Pinpoint the cell where the given text exists, returning its [x, y] midpoint coordinate. 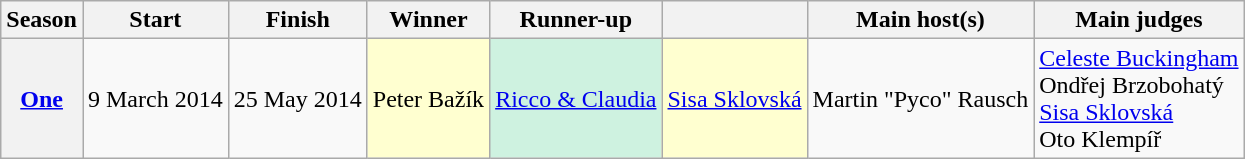
Start [155, 20]
Season [42, 20]
Celeste BuckinghamOndřej BrzobohatýSisa SklovskáOto Klempíř [1139, 98]
Martin "Pyco" Rausch [920, 98]
Main judges [1139, 20]
9 March 2014 [155, 98]
Runner-up [576, 20]
Sisa Sklovská [734, 98]
Finish [298, 20]
Winner [428, 20]
25 May 2014 [298, 98]
Peter Bažík [428, 98]
One [42, 98]
Main host(s) [920, 20]
Ricco & Claudia [576, 98]
